Locate the cell with the specified text and output its [x, y] center coordinate. 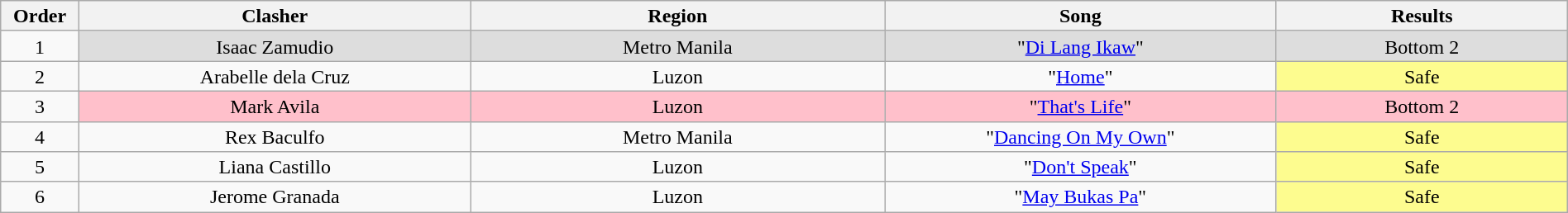
6 [40, 196]
Arabelle dela Cruz [275, 76]
"May Bukas Pa" [1081, 196]
4 [40, 137]
3 [40, 106]
Order [40, 17]
Mark Avila [275, 106]
"Di Lang Ikaw" [1081, 46]
1 [40, 46]
Results [1422, 17]
Liana Castillo [275, 167]
"Home" [1081, 76]
2 [40, 76]
Jerome Granada [275, 196]
"Don't Speak" [1081, 167]
Region [677, 17]
Rex Baculfo [275, 137]
Clasher [275, 17]
Song [1081, 17]
"That's Life" [1081, 106]
Isaac Zamudio [275, 46]
5 [40, 167]
"Dancing On My Own" [1081, 137]
